Capture the cell that displays the provided text and extract its [x, y] central coordinate. 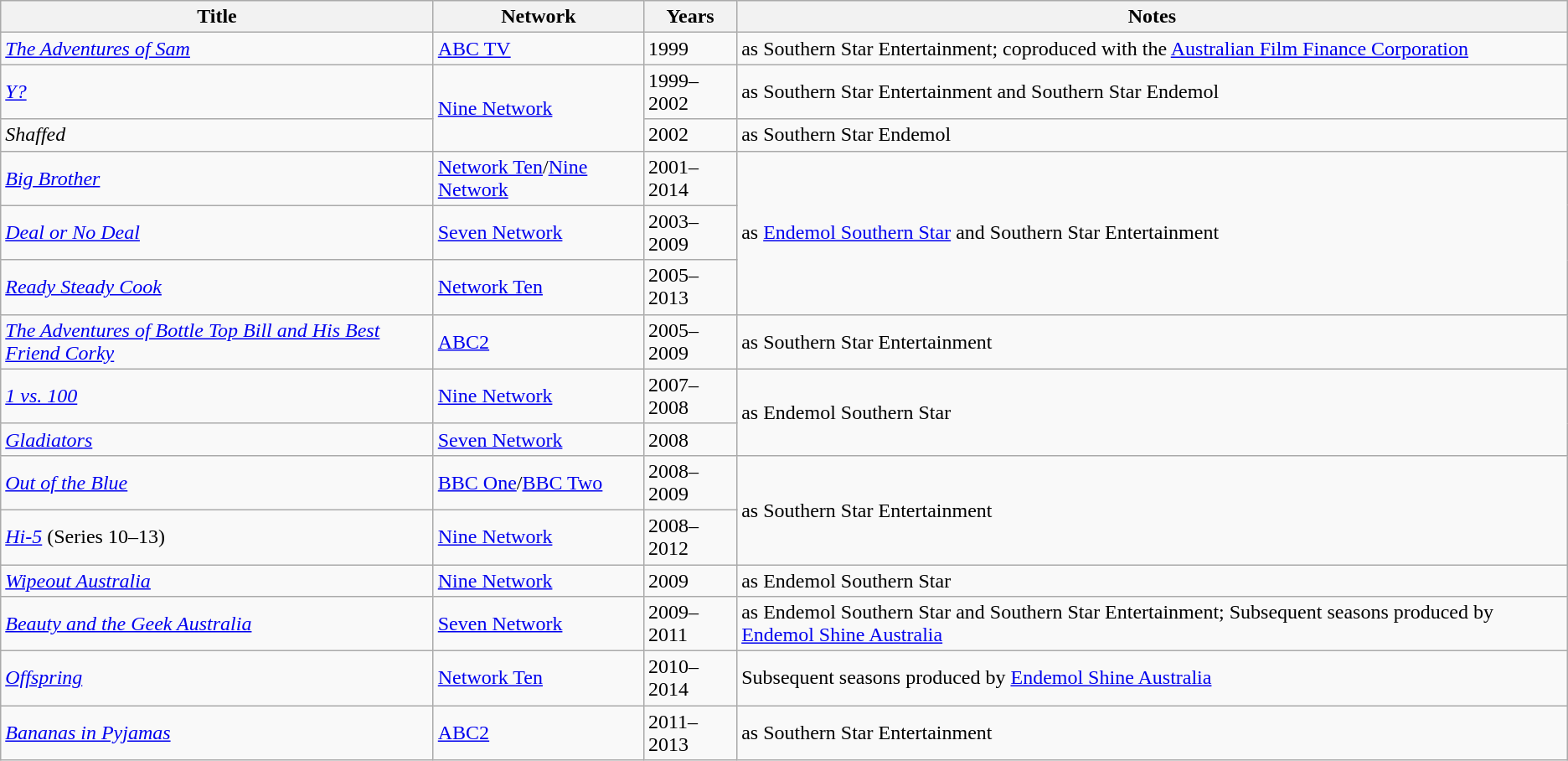
2011–2013 [690, 733]
2008 [690, 439]
2007–2008 [690, 396]
2005–2013 [690, 287]
as Southern Star Entertainment and Southern Star Endemol [1153, 92]
Notes [1153, 17]
Network Ten/Nine Network [538, 178]
Ready Steady Cook [217, 287]
Y? [217, 92]
Hi-5 (Series 10–13) [217, 536]
2010–2014 [690, 679]
BBC One/BBC Two [538, 483]
Shaffed [217, 135]
Deal or No Deal [217, 233]
2002 [690, 135]
2009–2011 [690, 624]
ABC TV [538, 49]
Years [690, 17]
2008–2009 [690, 483]
Title [217, 17]
1999–2002 [690, 92]
Gladiators [217, 439]
The Adventures of Bottle Top Bill and His Best Friend Corky [217, 342]
Offspring [217, 679]
Wipeout Australia [217, 581]
2005–2009 [690, 342]
as Southern Star Entertainment; coproduced with the Australian Film Finance Corporation [1153, 49]
Network [538, 17]
2003–2009 [690, 233]
Subsequent seasons produced by Endemol Shine Australia [1153, 679]
2008–2012 [690, 536]
2009 [690, 581]
Out of the Blue [217, 483]
Beauty and the Geek Australia [217, 624]
as Southern Star Endemol [1153, 135]
as Endemol Southern Star and Southern Star Entertainment; Subsequent seasons produced by Endemol Shine Australia [1153, 624]
Big Brother [217, 178]
The Adventures of Sam [217, 49]
Bananas in Pyjamas [217, 733]
2001–2014 [690, 178]
as Endemol Southern Star and Southern Star Entertainment [1153, 233]
1 vs. 100 [217, 396]
1999 [690, 49]
